Determine the [x, y] coordinate at the center of the cell enclosing the given text.  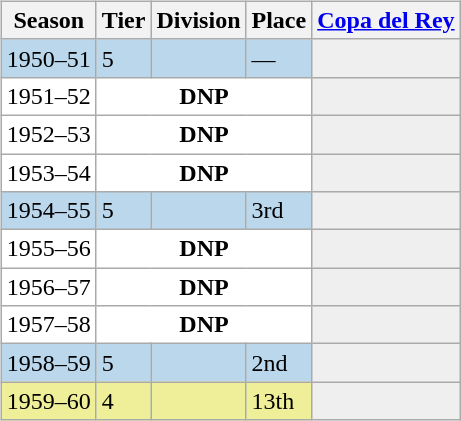
1957–58 [48, 325]
4 [124, 401]
Tier [124, 20]
2nd [279, 363]
1952–53 [48, 134]
13th [279, 401]
1958–59 [48, 363]
1956–57 [48, 287]
1955–56 [48, 249]
1954–55 [48, 211]
— [279, 58]
Season [48, 20]
1951–52 [48, 96]
1950–51 [48, 58]
Division [198, 20]
3rd [279, 211]
1953–54 [48, 173]
Place [279, 20]
1959–60 [48, 401]
Copa del Rey [386, 20]
